Return the [X, Y] coordinate for the center point of the cell that contains the specified text.  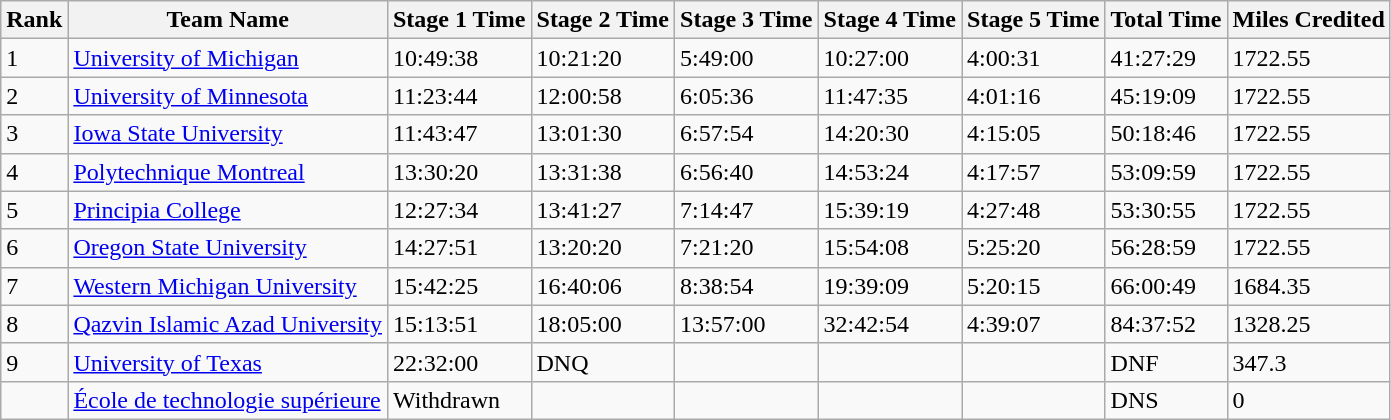
8:38:54 [747, 286]
0 [1308, 400]
6 [34, 248]
Western Michigan University [228, 286]
11:43:47 [459, 134]
8 [34, 324]
1684.35 [1308, 286]
Miles Credited [1308, 20]
12:27:34 [459, 210]
Withdrawn [459, 400]
7:21:20 [747, 248]
14:20:30 [890, 134]
14:27:51 [459, 248]
Rank [34, 20]
347.3 [1308, 362]
15:13:51 [459, 324]
7 [34, 286]
13:01:30 [603, 134]
DNQ [603, 362]
13:41:27 [603, 210]
4:17:57 [1034, 172]
1328.25 [1308, 324]
53:30:55 [1166, 210]
84:37:52 [1166, 324]
15:54:08 [890, 248]
10:49:38 [459, 58]
32:42:54 [890, 324]
Oregon State University [228, 248]
13:31:38 [603, 172]
Stage 3 Time [747, 20]
45:19:09 [1166, 96]
41:27:29 [1166, 58]
13:57:00 [747, 324]
4:27:48 [1034, 210]
École de technologie supérieure [228, 400]
Principia College [228, 210]
Polytechnique Montreal [228, 172]
University of Michigan [228, 58]
19:39:09 [890, 286]
1 [34, 58]
Stage 4 Time [890, 20]
3 [34, 134]
56:28:59 [1166, 248]
15:42:25 [459, 286]
Stage 1 Time [459, 20]
9 [34, 362]
66:00:49 [1166, 286]
4:15:05 [1034, 134]
18:05:00 [603, 324]
5 [34, 210]
50:18:46 [1166, 134]
53:09:59 [1166, 172]
2 [34, 96]
DNS [1166, 400]
13:30:20 [459, 172]
Stage 5 Time [1034, 20]
13:20:20 [603, 248]
University of Minnesota [228, 96]
5:25:20 [1034, 248]
11:47:35 [890, 96]
14:53:24 [890, 172]
10:27:00 [890, 58]
11:23:44 [459, 96]
4:39:07 [1034, 324]
5:49:00 [747, 58]
22:32:00 [459, 362]
6:56:40 [747, 172]
4:01:16 [1034, 96]
University of Texas [228, 362]
6:57:54 [747, 134]
12:00:58 [603, 96]
6:05:36 [747, 96]
4 [34, 172]
Team Name [228, 20]
Iowa State University [228, 134]
5:20:15 [1034, 286]
DNF [1166, 362]
15:39:19 [890, 210]
4:00:31 [1034, 58]
Qazvin Islamic Azad University [228, 324]
10:21:20 [603, 58]
7:14:47 [747, 210]
16:40:06 [603, 286]
Stage 2 Time [603, 20]
Total Time [1166, 20]
